Identify which cell holds the provided text, then report its (x, y) central coordinate. 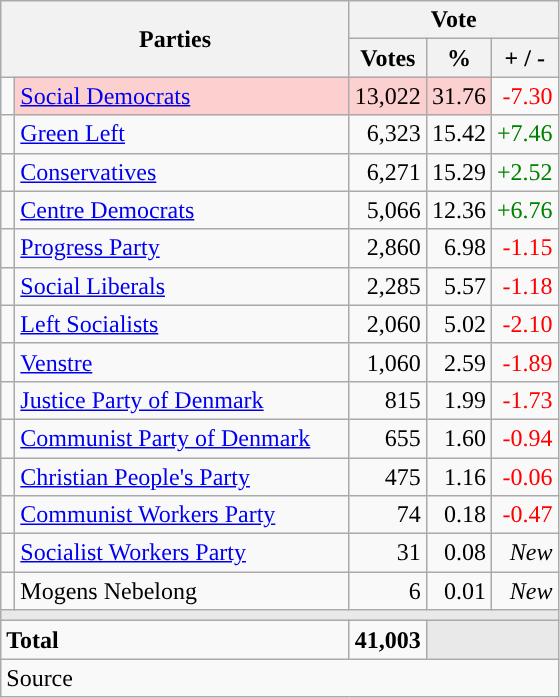
Christian People's Party (182, 477)
Votes (388, 58)
5,066 (388, 210)
Justice Party of Denmark (182, 400)
Total (176, 640)
2,285 (388, 286)
1.16 (458, 477)
6 (388, 591)
Mogens Nebelong (182, 591)
Socialist Workers Party (182, 553)
15.42 (458, 134)
Parties (176, 39)
Vote (454, 20)
5.02 (458, 324)
815 (388, 400)
-2.10 (524, 324)
74 (388, 515)
2.59 (458, 362)
2,060 (388, 324)
Social Liberals (182, 286)
Centre Democrats (182, 210)
-1.73 (524, 400)
1.99 (458, 400)
0.01 (458, 591)
-1.15 (524, 248)
Social Democrats (182, 96)
+7.46 (524, 134)
Venstre (182, 362)
15.29 (458, 172)
1.60 (458, 438)
0.08 (458, 553)
-0.94 (524, 438)
6.98 (458, 248)
6,271 (388, 172)
Progress Party (182, 248)
31 (388, 553)
Left Socialists (182, 324)
-0.06 (524, 477)
+ / - (524, 58)
31.76 (458, 96)
+6.76 (524, 210)
Green Left (182, 134)
Communist Workers Party (182, 515)
Conservatives (182, 172)
655 (388, 438)
0.18 (458, 515)
41,003 (388, 640)
-7.30 (524, 96)
12.36 (458, 210)
5.57 (458, 286)
Source (280, 678)
1,060 (388, 362)
-1.18 (524, 286)
Communist Party of Denmark (182, 438)
2,860 (388, 248)
475 (388, 477)
% (458, 58)
13,022 (388, 96)
+2.52 (524, 172)
6,323 (388, 134)
-0.47 (524, 515)
-1.89 (524, 362)
